Locate the cell with the specified text and output its [X, Y] center coordinate. 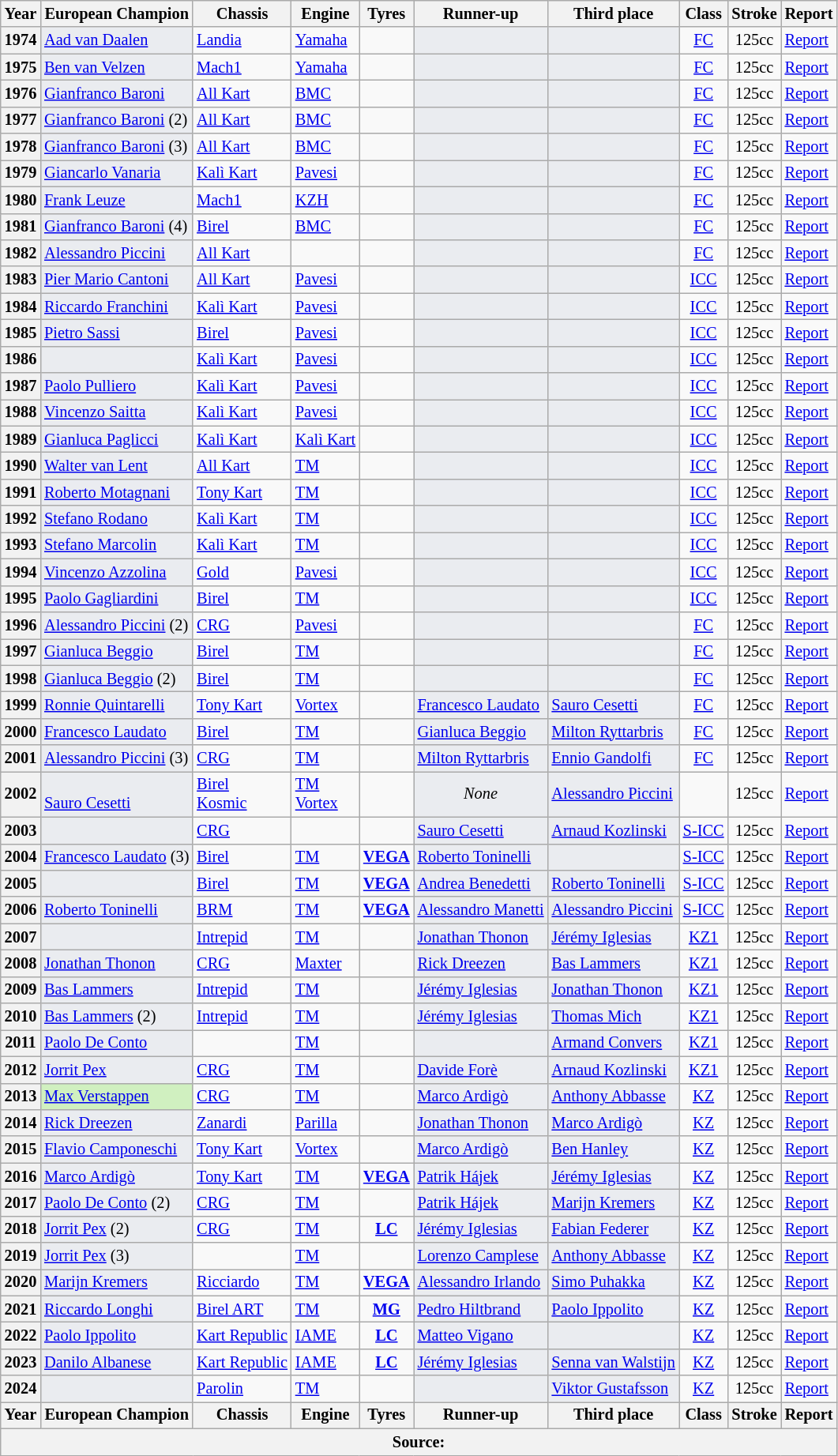
2012 [21, 1070]
Viktor Gustafsson [614, 1389]
Walter van Lent [117, 465]
Andrea Benedetti [481, 883]
2000 [21, 732]
2010 [21, 1017]
Frank Leuze [117, 200]
Fabian Federer [614, 1229]
Paolo Gagliardini [117, 599]
Roberto Motagnani [117, 492]
2024 [21, 1389]
MG [387, 1309]
Danilo Albanese [117, 1362]
1986 [21, 359]
Jorrit Pex [117, 1070]
Gianluca Paglicci [117, 439]
2001 [21, 758]
Maxter [325, 963]
1987 [21, 386]
Davide Forè [481, 1070]
Gold [242, 572]
None [481, 794]
Ricciardo [242, 1282]
1975 [21, 67]
Pedro Hiltbrand [481, 1309]
Stefano Rodano [117, 519]
Alessandro Manetti [481, 910]
TM Vortex [325, 794]
1977 [21, 120]
Pier Mario Cantoni [117, 280]
Alessandro Piccini (3) [117, 758]
1974 [21, 40]
1996 [21, 625]
Gianluca Beggio (2) [117, 679]
Birel ART [242, 1309]
Armand Convers [614, 1043]
Max Verstappen [117, 1097]
1981 [21, 227]
1982 [21, 253]
1999 [21, 705]
Stefano Marcolin [117, 545]
1995 [21, 599]
1993 [21, 545]
2020 [21, 1282]
Ennio Gandolfi [614, 758]
Bas Lammers (2) [117, 1017]
2019 [21, 1256]
Alessandro Piccini (2) [117, 625]
2022 [21, 1336]
KZH [325, 200]
Vincenzo Saitta [117, 412]
2023 [21, 1362]
Senna van Walstijn [614, 1362]
1990 [21, 465]
2016 [21, 1176]
Paolo Pulliero [117, 386]
Parilla [325, 1123]
2009 [21, 990]
1991 [21, 492]
2021 [21, 1309]
Jorrit Pex (2) [117, 1229]
Parolin [242, 1389]
Zanardi [242, 1123]
2013 [21, 1097]
1994 [21, 572]
Alessandro Irlando [481, 1282]
2018 [21, 1229]
1980 [21, 200]
Flavio Camponeschi [117, 1149]
Source: [419, 1442]
Gianfranco Baroni [117, 93]
Paolo De Conto (2) [117, 1202]
2003 [21, 830]
2011 [21, 1043]
Francesco Laudato (3) [117, 857]
2008 [21, 963]
1979 [21, 173]
1997 [21, 652]
Vincenzo Azzolina [117, 572]
Ronnie Quintarelli [117, 705]
Gianfranco Baroni (4) [117, 227]
Gianfranco Baroni (3) [117, 147]
1985 [21, 333]
2006 [21, 910]
Riccardo Longhi [117, 1309]
2015 [21, 1149]
2005 [21, 883]
Giancarlo Vanaria [117, 173]
Gianfranco Baroni (2) [117, 120]
1976 [21, 93]
Ben Hanley [614, 1149]
1984 [21, 307]
Landia [242, 40]
2004 [21, 857]
Thomas Mich [614, 1017]
1998 [21, 679]
Jorrit Pex (3) [117, 1256]
1988 [21, 412]
Ben van Velzen [117, 67]
Birel Kosmic [242, 794]
2007 [21, 937]
Aad van Daalen [117, 40]
1978 [21, 147]
Riccardo Franchini [117, 307]
BRM [242, 910]
Pietro Sassi [117, 333]
2002 [21, 794]
1989 [21, 439]
2017 [21, 1202]
Matteo Vigano [481, 1336]
Lorenzo Camplese [481, 1256]
Paolo De Conto [117, 1043]
2014 [21, 1123]
1983 [21, 280]
1992 [21, 519]
Simo Puhakka [614, 1282]
